Search for the cell housing the specified text and yield its (x, y) center coordinate. 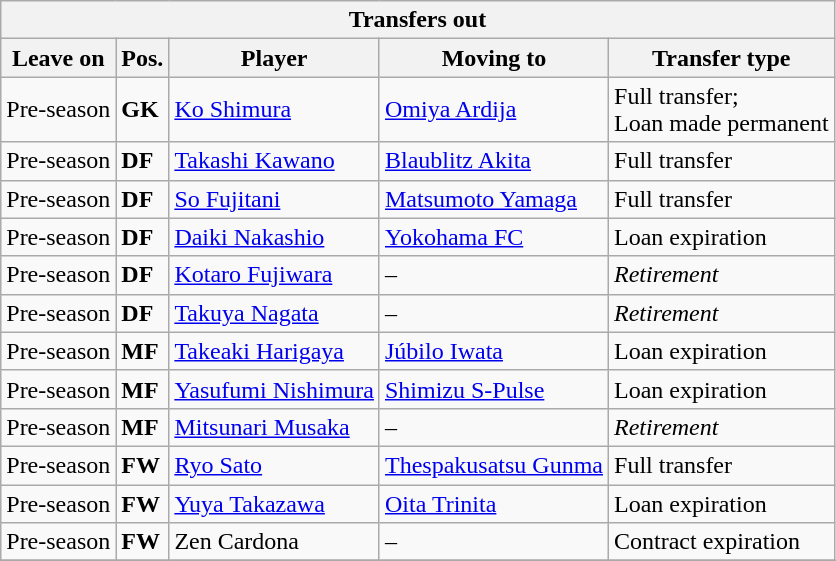
Yasufumi Nishimura (274, 389)
Thespakusatsu Gunma (494, 465)
Zen Cardona (274, 542)
Takeaki Harigaya (274, 351)
Leave on (58, 58)
Contract expiration (722, 542)
Daiki Nakashio (274, 237)
Transfers out (418, 20)
Ko Shimura (274, 110)
Mitsunari Musaka (274, 427)
Yuya Takazawa (274, 503)
Blaublitz Akita (494, 161)
Ryo Sato (274, 465)
Yokohama FC (494, 237)
Júbilo Iwata (494, 351)
Omiya Ardija (494, 110)
Takashi Kawano (274, 161)
So Fujitani (274, 199)
Pos. (142, 58)
Takuya Nagata (274, 313)
Moving to (494, 58)
Shimizu S-Pulse (494, 389)
GK (142, 110)
Full transfer;Loan made permanent (722, 110)
Kotaro Fujiwara (274, 275)
Oita Trinita (494, 503)
Transfer type (722, 58)
Matsumoto Yamaga (494, 199)
Player (274, 58)
